Determine the [X, Y] coordinate at the center of the cell enclosing the given text.  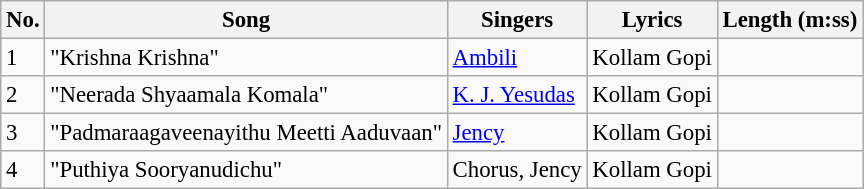
Lyrics [652, 20]
4 [23, 170]
Song [246, 20]
Ambili [517, 58]
1 [23, 58]
No. [23, 20]
K. J. Yesudas [517, 95]
Chorus, Jency [517, 170]
3 [23, 133]
"Neerada Shyaamala Komala" [246, 95]
"Padmaraagaveenayithu Meetti Aaduvaan" [246, 133]
Jency [517, 133]
"Krishna Krishna" [246, 58]
Length (m:ss) [790, 20]
"Puthiya Sooryanudichu" [246, 170]
2 [23, 95]
Singers [517, 20]
